Locate the cell with the specified text and output its (X, Y) center coordinate. 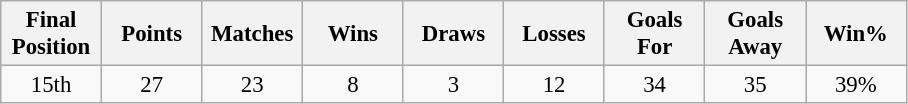
Matches (252, 34)
15th (52, 85)
Final Position (52, 34)
35 (756, 85)
Win% (856, 34)
3 (454, 85)
Goals Away (756, 34)
Draws (454, 34)
Losses (554, 34)
23 (252, 85)
Points (152, 34)
34 (654, 85)
12 (554, 85)
Wins (354, 34)
8 (354, 85)
Goals For (654, 34)
39% (856, 85)
27 (152, 85)
